Locate the cell with the specified text and output its [X, Y] center coordinate. 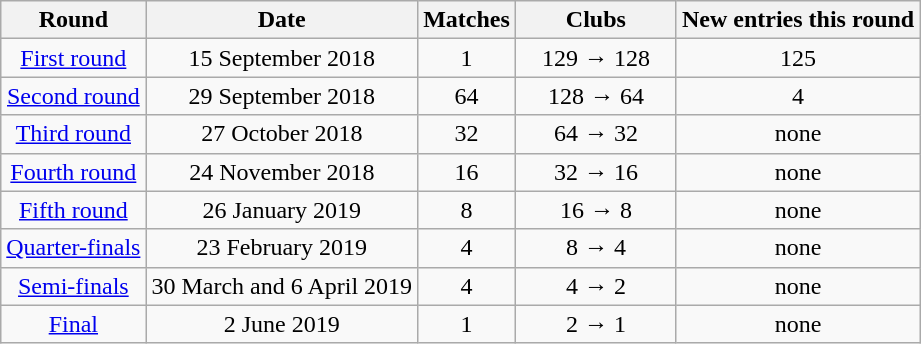
32 → 16 [596, 172]
16 [467, 172]
New entries this round [798, 20]
128 → 64 [596, 96]
Fifth round [74, 210]
23 February 2019 [282, 248]
64 → 32 [596, 134]
64 [467, 96]
2 June 2019 [282, 324]
16 → 8 [596, 210]
27 October 2018 [282, 134]
8 → 4 [596, 248]
Date [282, 20]
Matches [467, 20]
Clubs [596, 20]
129 → 128 [596, 58]
30 March and 6 April 2019 [282, 286]
125 [798, 58]
29 September 2018 [282, 96]
4 → 2 [596, 286]
Final [74, 324]
8 [467, 210]
26 January 2019 [282, 210]
Third round [74, 134]
32 [467, 134]
First round [74, 58]
15 September 2018 [282, 58]
Semi-finals [74, 286]
Round [74, 20]
Second round [74, 96]
Quarter-finals [74, 248]
24 November 2018 [282, 172]
2 → 1 [596, 324]
Fourth round [74, 172]
